Identify which cell holds the provided text, then report its [X, Y] central coordinate. 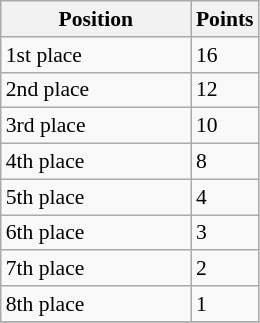
4 [225, 197]
Points [225, 19]
8 [225, 162]
5th place [96, 197]
16 [225, 55]
12 [225, 90]
4th place [96, 162]
1 [225, 304]
2 [225, 269]
3rd place [96, 126]
10 [225, 126]
1st place [96, 55]
7th place [96, 269]
6th place [96, 233]
8th place [96, 304]
2nd place [96, 90]
Position [96, 19]
3 [225, 233]
